Extract the [x, y] coordinate from the center of the cell holding the provided text.  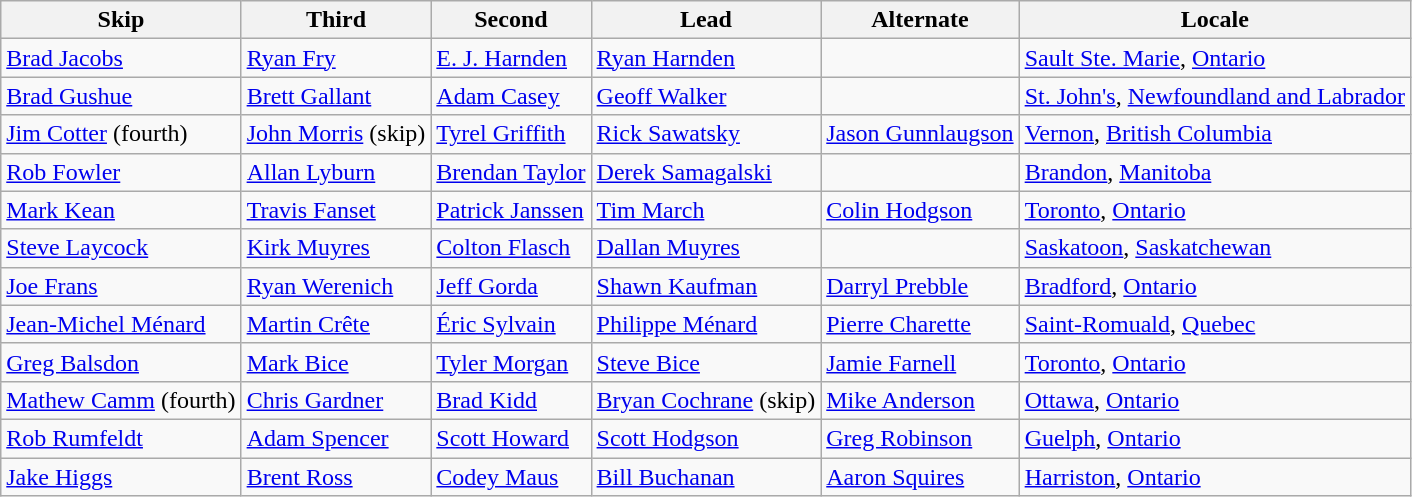
Ottawa, Ontario [1214, 400]
Greg Robinson [920, 438]
Greg Balsdon [121, 362]
Jeff Gorda [511, 286]
Saskatoon, Saskatchewan [1214, 248]
Skip [121, 20]
Alternate [920, 20]
Tyrel Griffith [511, 134]
Jamie Farnell [920, 362]
Dallan Muyres [706, 248]
Adam Spencer [336, 438]
Codey Maus [511, 477]
Brandon, Manitoba [1214, 172]
Rob Fowler [121, 172]
Tyler Morgan [511, 362]
Ryan Werenich [336, 286]
Sault Ste. Marie, Ontario [1214, 58]
Guelph, Ontario [1214, 438]
Aaron Squires [920, 477]
Scott Howard [511, 438]
Locale [1214, 20]
Derek Samagalski [706, 172]
Vernon, British Columbia [1214, 134]
Jason Gunnlaugson [920, 134]
E. J. Harnden [511, 58]
Steve Laycock [121, 248]
Jim Cotter (fourth) [121, 134]
Harriston, Ontario [1214, 477]
Bryan Cochrane (skip) [706, 400]
Saint-Romuald, Quebec [1214, 324]
Ryan Fry [336, 58]
Lead [706, 20]
Chris Gardner [336, 400]
St. John's, Newfoundland and Labrador [1214, 96]
Allan Lyburn [336, 172]
Travis Fanset [336, 210]
Martin Crête [336, 324]
Brett Gallant [336, 96]
Mark Kean [121, 210]
John Morris (skip) [336, 134]
Steve Bice [706, 362]
Jean-Michel Ménard [121, 324]
Adam Casey [511, 96]
Rob Rumfeldt [121, 438]
Third [336, 20]
Shawn Kaufman [706, 286]
Éric Sylvain [511, 324]
Rick Sawatsky [706, 134]
Brent Ross [336, 477]
Colton Flasch [511, 248]
Tim March [706, 210]
Geoff Walker [706, 96]
Second [511, 20]
Brendan Taylor [511, 172]
Joe Frans [121, 286]
Bradford, Ontario [1214, 286]
Brad Kidd [511, 400]
Ryan Harnden [706, 58]
Pierre Charette [920, 324]
Brad Gushue [121, 96]
Brad Jacobs [121, 58]
Kirk Muyres [336, 248]
Mark Bice [336, 362]
Bill Buchanan [706, 477]
Jake Higgs [121, 477]
Colin Hodgson [920, 210]
Philippe Ménard [706, 324]
Scott Hodgson [706, 438]
Darryl Prebble [920, 286]
Mike Anderson [920, 400]
Patrick Janssen [511, 210]
Mathew Camm (fourth) [121, 400]
